Pinpoint the cell where the given text exists, returning its (X, Y) midpoint coordinate. 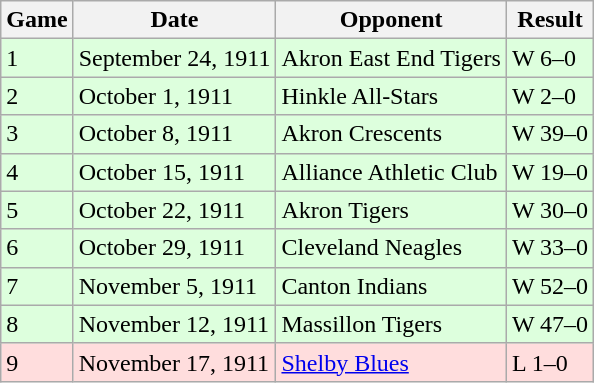
7 (37, 286)
Date (174, 20)
October 1, 1911 (174, 96)
Result (550, 20)
8 (37, 324)
W 39–0 (550, 134)
Akron Tigers (391, 210)
W 30–0 (550, 210)
Opponent (391, 20)
Hinkle All-Stars (391, 96)
October 8, 1911 (174, 134)
November 12, 1911 (174, 324)
1 (37, 58)
October 15, 1911 (174, 172)
Alliance Athletic Club (391, 172)
Canton Indians (391, 286)
2 (37, 96)
W 33–0 (550, 248)
Akron East End Tigers (391, 58)
November 17, 1911 (174, 362)
9 (37, 362)
Akron Crescents (391, 134)
5 (37, 210)
3 (37, 134)
W 6–0 (550, 58)
September 24, 1911 (174, 58)
W 2–0 (550, 96)
W 52–0 (550, 286)
6 (37, 248)
W 47–0 (550, 324)
W 19–0 (550, 172)
October 22, 1911 (174, 210)
November 5, 1911 (174, 286)
Shelby Blues (391, 362)
Massillon Tigers (391, 324)
Game (37, 20)
Cleveland Neagles (391, 248)
L 1–0 (550, 362)
October 29, 1911 (174, 248)
4 (37, 172)
